Output the (x, y) coordinate of the center of the cell containing the given text.  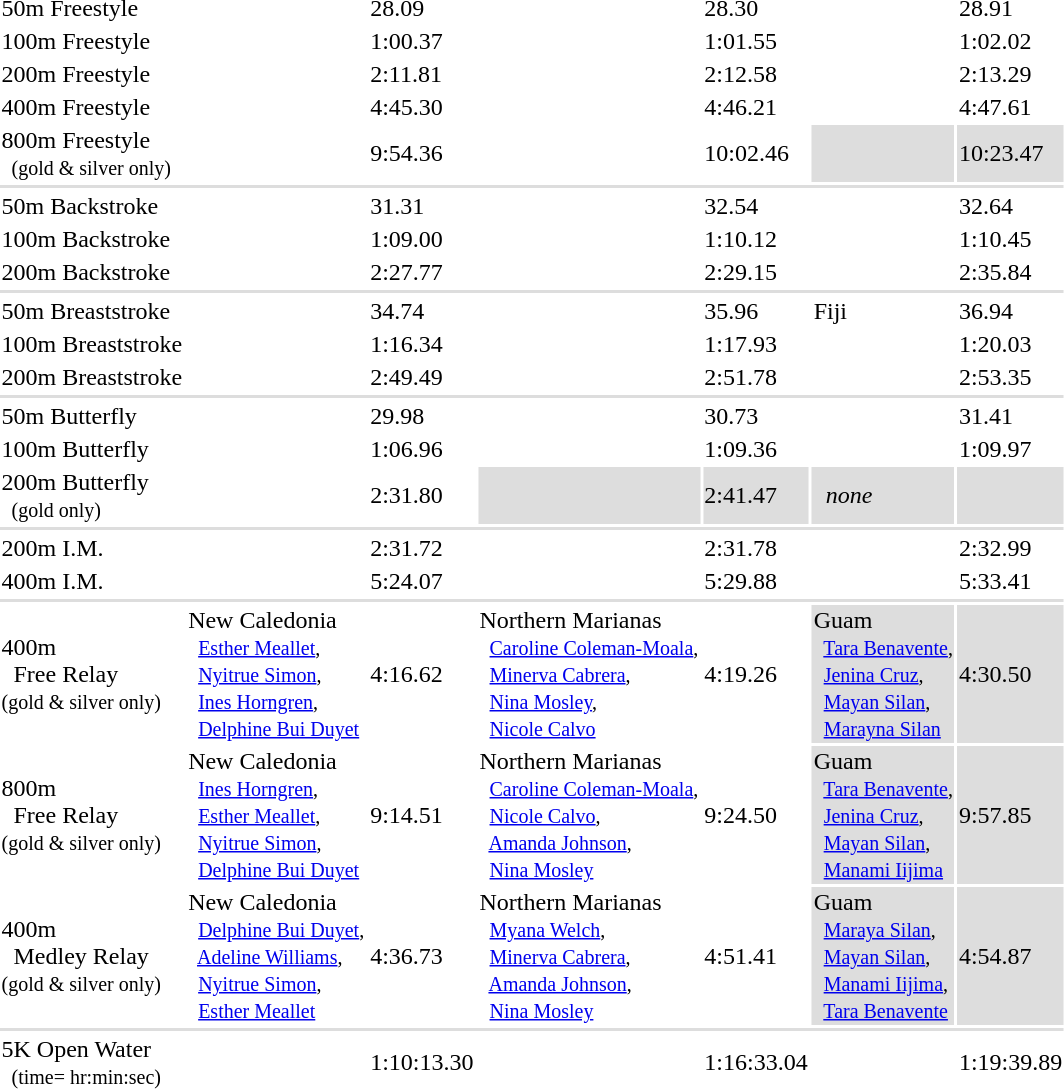
2:31.78 (756, 548)
Northern Marianas Caroline Coleman-Moala, Nicole Calvo, Amanda Johnson, Nina Mosley (589, 815)
800m Free Relay (gold & silver only) (92, 815)
1:01.55 (756, 41)
New Caledonia Delphine Bui Duyet, Adeline Williams, Nyitrue Simon, Esther Meallet (276, 956)
5:29.88 (756, 581)
2:31.80 (422, 496)
50m Backstroke (92, 206)
4:36.73 (422, 956)
100m Butterfly (92, 449)
29.98 (422, 416)
100m Backstroke (92, 239)
1:10.45 (1010, 239)
4:30.50 (1010, 674)
New Caledonia Esther Meallet, Nyitrue Simon, Ines Horngren, Delphine Bui Duyet (276, 674)
1:00.37 (422, 41)
Fiji (883, 311)
2:13.29 (1010, 74)
2:53.35 (1010, 377)
36.94 (1010, 311)
200m I.M. (92, 548)
31.31 (422, 206)
5:33.41 (1010, 581)
4:51.41 (756, 956)
200m Freestyle (92, 74)
9:57.85 (1010, 815)
1:09.36 (756, 449)
50m Butterfly (92, 416)
Guam Tara Benavente, Jenina Cruz, Mayan Silan, Marayna Silan (883, 674)
34.74 (422, 311)
2:31.72 (422, 548)
5:24.07 (422, 581)
200m Butterfly (gold only) (92, 496)
2:51.78 (756, 377)
1:09.97 (1010, 449)
1:20.03 (1010, 344)
30.73 (756, 416)
10:23.47 (1010, 154)
none (883, 496)
1:06.96 (422, 449)
New Caledonia Ines Horngren, Esther Meallet, Nyitrue Simon, Delphine Bui Duyet (276, 815)
800m Freestyle (gold & silver only) (92, 154)
4:54.87 (1010, 956)
32.64 (1010, 206)
400m Freestyle (92, 107)
1:02.02 (1010, 41)
32.54 (756, 206)
2:12.58 (756, 74)
10:02.46 (756, 154)
Northern Marianas Caroline Coleman-Moala, Minerva Cabrera, Nina Mosley, Nicole Calvo (589, 674)
1:17.93 (756, 344)
4:47.61 (1010, 107)
Guam Tara Benavente, Jenina Cruz, Mayan Silan, Manami Iijima (883, 815)
2:49.49 (422, 377)
9:24.50 (756, 815)
9:54.36 (422, 154)
2:11.81 (422, 74)
Northern Marianas Myana Welch, Minerva Cabrera, Amanda Johnson, Nina Mosley (589, 956)
35.96 (756, 311)
400m Medley Relay (gold & silver only) (92, 956)
400m Free Relay (gold & silver only) (92, 674)
2:41.47 (756, 496)
4:45.30 (422, 107)
2:29.15 (756, 272)
400m I.M. (92, 581)
200m Backstroke (92, 272)
200m Breaststroke (92, 377)
1:09.00 (422, 239)
100m Freestyle (92, 41)
1:16.34 (422, 344)
2:32.99 (1010, 548)
4:19.26 (756, 674)
50m Breaststroke (92, 311)
4:46.21 (756, 107)
2:35.84 (1010, 272)
9:14.51 (422, 815)
2:27.77 (422, 272)
100m Breaststroke (92, 344)
Guam Maraya Silan, Mayan Silan, Manami Iijima, Tara Benavente (883, 956)
1:10.12 (756, 239)
31.41 (1010, 416)
4:16.62 (422, 674)
